Scan for the cell matching the given text and deliver its (x, y) coordinate at center. 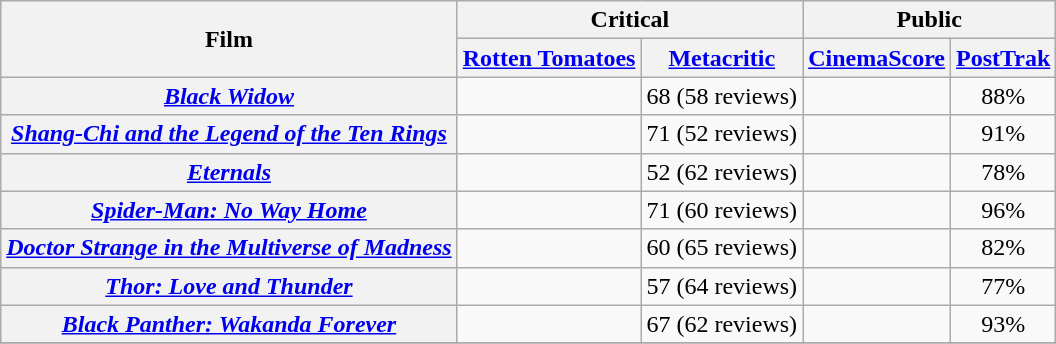
67 (62 reviews) (722, 324)
PostTrak (1004, 58)
77% (1004, 286)
Thor: Love and Thunder (229, 286)
Shang-Chi and the Legend of the Ten Rings (229, 134)
52 (62 reviews) (722, 172)
Black Panther: Wakanda Forever (229, 324)
Metacritic (722, 58)
Critical (630, 20)
Spider-Man: No Way Home (229, 210)
91% (1004, 134)
57 (64 reviews) (722, 286)
71 (60 reviews) (722, 210)
71 (52 reviews) (722, 134)
78% (1004, 172)
82% (1004, 248)
93% (1004, 324)
Rotten Tomatoes (549, 58)
Film (229, 39)
Public (930, 20)
Eternals (229, 172)
Black Widow (229, 96)
60 (65 reviews) (722, 248)
96% (1004, 210)
Doctor Strange in the Multiverse of Madness (229, 248)
CinemaScore (877, 58)
88% (1004, 96)
68 (58 reviews) (722, 96)
